Return (x, y) of the center of cell containing provided text 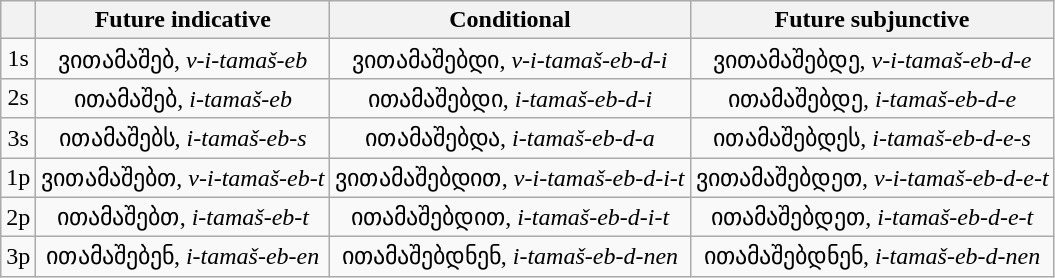
2s (18, 98)
ვითამაშებთ, v-i-tamaš-eb-t (183, 178)
Future subjunctive (872, 20)
ითამაშებდე, i-tamaš-eb-d-e (872, 98)
ითამაშებ, i-tamaš-eb (183, 98)
ითამაშებთ, i-tamaš-eb-t (183, 217)
Future indicative (183, 20)
ვითამაშებდე, v-i-tamaš-eb-d-e (872, 59)
1p (18, 178)
ვითამაშებდეთ, v-i-tamaš-eb-d-e-t (872, 178)
ვითამაშებდით, v-i-tamaš-eb-d-i-t (510, 178)
ითამაშებენ, i-tamaš-eb-en (183, 257)
3p (18, 257)
ითამაშებდეთ, i-tamaš-eb-d-e-t (872, 217)
ითამაშებდეს, i-tamaš-eb-d-e-s (872, 138)
ითამაშებდა, i-tamaš-eb-d-a (510, 138)
ითამაშებს, i-tamaš-eb-s (183, 138)
ითამაშებდით, i-tamaš-eb-d-i-t (510, 217)
ითამაშებდი, i-tamaš-eb-d-i (510, 98)
3s (18, 138)
ვითამაშებ, v-i-tamaš-eb (183, 59)
1s (18, 59)
ვითამაშებდი, v-i-tamaš-eb-d-i (510, 59)
2p (18, 217)
Conditional (510, 20)
